Pinpoint the cell where the given text exists, returning its (X, Y) midpoint coordinate. 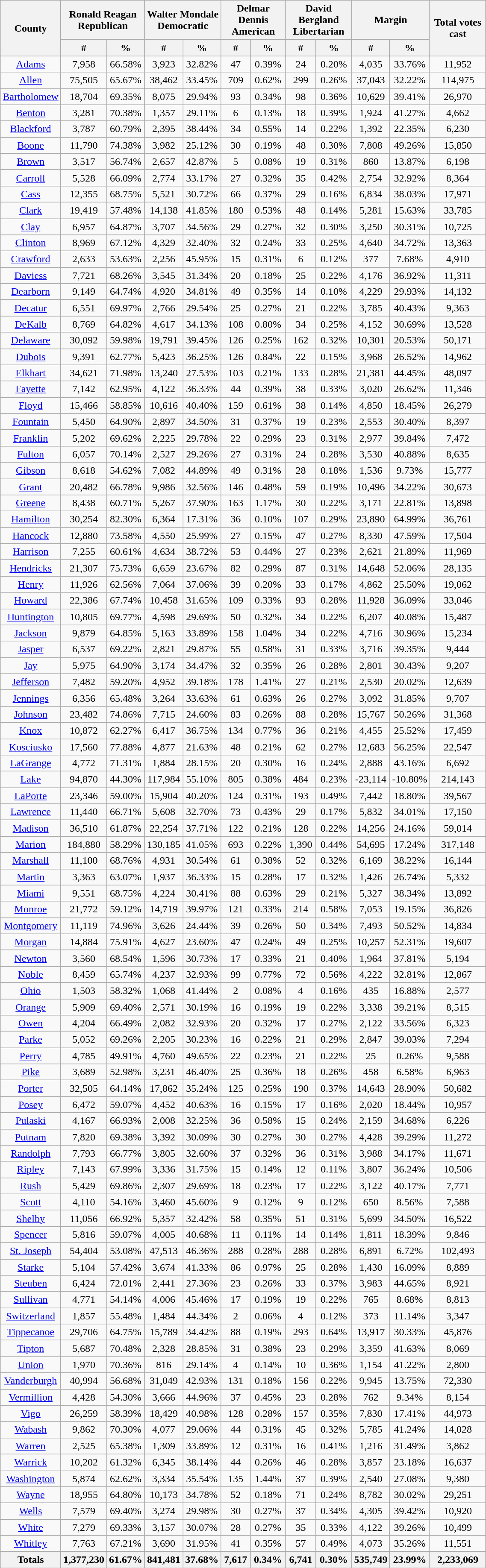
15,789 (164, 1332)
Parke (31, 1040)
6,472 (84, 1105)
61.87% (126, 828)
3,707 (164, 227)
9,207 (458, 665)
Crawford (31, 259)
435 (371, 991)
55.10% (202, 780)
Vanderburgh (31, 1381)
2,328 (164, 1348)
31.34% (202, 275)
3,716 (371, 649)
5,163 (164, 633)
70.30% (126, 1430)
1,426 (371, 877)
Steuben (31, 1284)
190 (301, 1088)
125 (236, 1088)
69.62% (126, 438)
8,459 (84, 974)
5,528 (84, 178)
3,334 (164, 1478)
5,429 (84, 1186)
Clay (31, 227)
69.33% (126, 1527)
11 (236, 1234)
4,550 (164, 536)
75.91% (126, 942)
0.62% (268, 80)
59.20% (126, 682)
64.99% (409, 519)
64.75% (126, 1332)
5,104 (84, 1267)
71 (301, 1495)
Fountain (31, 422)
8,515 (458, 1007)
11.14% (409, 1316)
30.41% (202, 893)
44.45% (409, 373)
40,994 (84, 1381)
3,092 (371, 698)
8,330 (371, 536)
23.67% (202, 568)
Delaware (31, 340)
16.88% (409, 991)
58.32% (126, 991)
8.68% (409, 1300)
34.81% (202, 292)
66.58% (126, 64)
1,430 (371, 1267)
50,171 (458, 340)
214,143 (458, 780)
16,522 (458, 1218)
122 (236, 828)
30.43% (409, 665)
2,441 (164, 1284)
62.62% (126, 1478)
34.22% (409, 487)
Scott (31, 1202)
10,506 (458, 1169)
9,551 (84, 893)
60.61% (126, 552)
Kosciusko (31, 747)
15,850 (458, 145)
66 (236, 194)
3,785 (371, 308)
458 (371, 1072)
3,171 (371, 503)
66.09% (126, 178)
45.95% (202, 259)
Putnam (31, 1137)
16,144 (458, 861)
32.56% (202, 487)
17.24% (409, 844)
32,505 (84, 1088)
0.61% (268, 405)
30.54% (202, 861)
26,279 (458, 405)
762 (371, 1397)
Brown (31, 161)
10,957 (458, 1105)
34.01% (409, 812)
13.87% (409, 161)
Jay (31, 665)
5,874 (84, 1478)
9,363 (458, 308)
293 (301, 1332)
45.46% (202, 1300)
Warrick (31, 1462)
18,429 (164, 1413)
29.54% (202, 308)
33.17% (202, 178)
39.41% (409, 97)
44.34% (202, 1316)
6,226 (458, 1121)
10,805 (84, 617)
8,397 (458, 422)
11,926 (84, 584)
39.26% (409, 1527)
Johnson (31, 714)
17,560 (84, 747)
41.27% (409, 113)
29.87% (202, 649)
57.48% (126, 210)
5,327 (371, 893)
2,657 (164, 161)
45.60% (202, 1202)
10,257 (371, 942)
62.95% (126, 389)
4,452 (164, 1105)
33,785 (458, 210)
4,224 (164, 893)
10,173 (164, 1495)
6,551 (84, 308)
72.01% (126, 1284)
Jackson (31, 633)
7,617 (236, 1560)
18.44% (409, 1105)
99 (236, 974)
61.32% (126, 1462)
6,169 (371, 861)
130,185 (164, 844)
2,774 (164, 178)
Monroe (31, 909)
60.79% (126, 129)
7,579 (84, 1511)
58 (236, 1218)
4,910 (458, 259)
Walter MondaleDemocratic (183, 20)
9,380 (458, 1478)
5,052 (84, 1040)
163 (236, 503)
13,917 (371, 1332)
38.03% (409, 194)
68.26% (126, 275)
51 (301, 1218)
36.25% (202, 357)
7,279 (84, 1527)
7,721 (84, 275)
36.75% (202, 730)
64.74% (126, 292)
7,763 (84, 1544)
124 (236, 796)
53 (236, 552)
73 (236, 812)
57.42% (126, 1267)
34.72% (409, 243)
7,053 (371, 909)
17,862 (164, 1088)
3,264 (164, 698)
56.74% (126, 161)
Howard (31, 601)
6,537 (84, 649)
3,690 (164, 1544)
46.36% (202, 1251)
6,364 (164, 519)
Wayne (31, 1495)
184,880 (84, 844)
0.06% (268, 1316)
2,847 (371, 1040)
Decatur (31, 308)
7,830 (371, 1413)
Franklin (31, 438)
27.08% (409, 1478)
41.85% (202, 210)
28,135 (458, 568)
75.73% (126, 568)
56.68% (126, 1381)
373 (371, 1316)
Huntington (31, 617)
82.30% (126, 519)
41.22% (409, 1365)
18.39% (409, 1234)
70.14% (126, 454)
9,846 (458, 1234)
Starke (31, 1267)
4,455 (371, 730)
6,692 (458, 763)
7,715 (164, 714)
34.78% (202, 1495)
5,699 (371, 1218)
Knox (31, 730)
Cass (31, 194)
Rush (31, 1186)
26,259 (84, 1413)
38.22% (409, 861)
3,923 (164, 64)
3,250 (371, 227)
6,424 (84, 1284)
Daviess (31, 275)
Tippecanoe (31, 1332)
0.64% (334, 1332)
18,704 (84, 97)
30.73% (202, 958)
29,251 (458, 1495)
17,459 (458, 730)
32.82% (202, 64)
3,805 (164, 1153)
5,785 (371, 1430)
23,346 (84, 796)
6.72% (409, 1251)
30,254 (84, 519)
70.38% (126, 113)
2,205 (164, 1040)
3,274 (164, 1511)
1,811 (371, 1234)
2,754 (371, 178)
44.96% (202, 1397)
860 (371, 161)
33.63% (202, 698)
14,884 (84, 942)
58.85% (126, 405)
Fayette (31, 389)
5,332 (458, 877)
31.85% (409, 698)
73.58% (126, 536)
41.24% (409, 1430)
74.96% (126, 926)
28.90% (409, 1088)
14,719 (164, 909)
27.53% (202, 373)
34.13% (202, 324)
133 (301, 373)
Hancock (31, 536)
Warren (31, 1446)
Grant (31, 487)
44.30% (126, 780)
3,968 (371, 357)
Tipton (31, 1348)
4,598 (164, 617)
1,309 (164, 1446)
3,530 (371, 454)
45,876 (458, 1332)
2,897 (164, 422)
30.09% (202, 1137)
30.96% (409, 633)
317,148 (458, 844)
Ronald ReaganRepublican (103, 20)
11,440 (84, 812)
3,338 (371, 1007)
Totals (31, 1560)
108 (236, 324)
Ohio (31, 991)
3,122 (371, 1186)
4,716 (371, 633)
4,931 (164, 861)
25.50% (409, 584)
Morgan (31, 942)
64.14% (126, 1088)
4,035 (371, 64)
40.08% (409, 617)
3,983 (371, 1284)
2,633 (84, 259)
41 (236, 1544)
32.60% (202, 1153)
Sullivan (31, 1300)
57 (301, 1544)
14,138 (164, 210)
3,988 (371, 1153)
2,122 (371, 1023)
3,626 (164, 926)
19.15% (409, 909)
6,659 (164, 568)
1,924 (371, 113)
38.44% (202, 129)
5,423 (164, 357)
6.58% (409, 1072)
40.63% (202, 1105)
816 (164, 1365)
63.07% (126, 877)
35.54% (202, 1478)
37.68% (202, 1560)
13.75% (409, 1381)
32.92% (409, 178)
54,404 (84, 1251)
23.99% (409, 1560)
29.78% (202, 438)
30.69% (409, 324)
36,826 (458, 909)
62.56% (126, 584)
4,204 (84, 1023)
29,706 (84, 1332)
9,879 (84, 633)
5,521 (164, 194)
31,368 (458, 714)
4,006 (164, 1300)
9,149 (84, 292)
41.33% (202, 1267)
Montgomery (31, 926)
158 (236, 633)
25.12% (202, 145)
2,233,069 (458, 1560)
71.98% (126, 373)
1,596 (164, 958)
4,850 (371, 405)
1,357 (164, 113)
24.16% (409, 828)
34.42% (202, 1332)
55 (236, 649)
14,648 (371, 568)
36.09% (409, 601)
3,560 (84, 958)
65.48% (126, 698)
17.31% (202, 519)
LaGrange (31, 763)
102,493 (458, 1251)
Marshall (31, 861)
98 (301, 97)
Marion (31, 844)
Floyd (31, 405)
35.24% (202, 1088)
10,496 (371, 487)
2,621 (371, 552)
18.45% (409, 405)
Dubois (31, 357)
23,890 (371, 519)
1,970 (84, 1365)
46 (301, 1462)
16,637 (458, 1462)
37.90% (202, 503)
39.35% (409, 649)
22.35% (409, 129)
36.24% (409, 1169)
30,673 (458, 487)
19,607 (458, 942)
8,782 (371, 1495)
40.20% (202, 796)
Posey (31, 1105)
22,547 (458, 747)
Jefferson (31, 682)
4,785 (84, 1056)
5,687 (84, 1348)
29.06% (202, 1430)
Delmar DennisAmerican (253, 20)
7,820 (84, 1137)
5,202 (84, 438)
14,962 (458, 357)
23.18% (409, 1462)
16.09% (409, 1267)
61.67% (126, 1560)
24.60% (202, 714)
62 (301, 747)
Henry (31, 584)
69.86% (126, 1186)
86 (236, 1267)
33.56% (409, 1023)
2,577 (458, 991)
0.43% (268, 812)
64.80% (126, 1495)
65.74% (126, 974)
Vigo (31, 1413)
6,834 (371, 194)
39.21% (409, 1007)
6,345 (164, 1462)
14,132 (458, 292)
7,294 (458, 1040)
8.56% (409, 1202)
30.02% (409, 1495)
5,357 (164, 1218)
693 (236, 844)
4,640 (371, 243)
131 (236, 1381)
66.49% (126, 1023)
31.95% (202, 1544)
5,450 (84, 422)
59.00% (126, 796)
83 (236, 714)
3,517 (84, 161)
28.85% (202, 1348)
Randolph (31, 1153)
38.14% (202, 1462)
146 (236, 487)
1.44% (268, 1478)
30.40% (409, 422)
8,069 (458, 1348)
12,639 (458, 682)
36,761 (458, 519)
33.45% (202, 80)
0.41% (334, 1446)
54.16% (126, 1202)
0.56% (334, 974)
23,482 (84, 714)
Margin (391, 20)
Whitley (31, 1544)
5,909 (84, 1007)
Adams (31, 64)
Dearborn (31, 292)
1,068 (164, 991)
29.11% (202, 113)
3,359 (371, 1348)
39.03% (409, 1040)
12,880 (84, 536)
0.55% (268, 129)
50,682 (458, 1088)
4,167 (84, 1121)
1,390 (301, 844)
Elkhart (31, 373)
6,207 (371, 617)
7,064 (164, 584)
13,528 (458, 324)
28.15% (202, 763)
38.34% (409, 893)
7,143 (84, 1169)
10,872 (84, 730)
77.88% (126, 747)
59,014 (458, 828)
2,159 (371, 1121)
34,621 (84, 373)
25.52% (409, 730)
9,945 (371, 1381)
37.06% (202, 584)
5,267 (164, 503)
66.93% (126, 1121)
1,964 (371, 958)
11,928 (371, 601)
64.87% (126, 227)
30.33% (409, 1332)
68.76% (126, 861)
26.62% (409, 389)
2,008 (164, 1121)
841,481 (164, 1560)
4,329 (164, 243)
43.16% (409, 763)
Orange (31, 1007)
1,154 (371, 1365)
1,392 (371, 129)
Pulaski (31, 1121)
52.31% (409, 942)
7,482 (84, 682)
30,092 (84, 340)
7,958 (84, 64)
4,771 (84, 1300)
17,504 (458, 536)
Wabash (31, 1430)
71.31% (126, 763)
0.40% (334, 958)
Clark (31, 210)
29.14% (202, 1365)
0.45% (268, 1397)
County (31, 28)
34.56% (202, 227)
9,986 (164, 487)
20.53% (409, 340)
3,157 (164, 1527)
Allen (31, 80)
19,419 (84, 210)
12,867 (458, 974)
7,588 (458, 1202)
30.19% (202, 1007)
0.48% (268, 487)
Carroll (31, 178)
50.52% (409, 926)
10,629 (371, 97)
0.13% (268, 113)
4,110 (84, 1202)
14,643 (371, 1088)
David BerglandLibertarian (319, 20)
Martin (31, 877)
14,834 (458, 926)
Fulton (31, 454)
94,870 (84, 780)
21,307 (84, 568)
48,097 (458, 373)
10,725 (458, 227)
34.47% (202, 665)
Switzerland (31, 1316)
Owen (31, 1023)
32.40% (202, 243)
117,984 (164, 780)
Union (31, 1365)
1,216 (371, 1446)
5,975 (84, 665)
14,028 (458, 1430)
6,963 (458, 1072)
4,152 (371, 324)
19,062 (458, 584)
4,634 (164, 552)
13,240 (164, 373)
7,255 (84, 552)
21,772 (84, 909)
535,749 (371, 1560)
67.99% (126, 1169)
4,229 (371, 292)
39.45% (202, 340)
8,969 (84, 243)
54,695 (371, 844)
64.85% (126, 633)
2,395 (164, 129)
7,808 (371, 145)
Lake (31, 780)
15,777 (458, 470)
21.89% (409, 552)
St. Joseph (31, 1251)
12,355 (84, 194)
22,386 (84, 601)
15,466 (84, 405)
162 (301, 340)
37,043 (371, 80)
1.17% (268, 503)
40.88% (409, 454)
156 (301, 1381)
11,969 (458, 552)
69.22% (126, 649)
42.87% (202, 161)
Newton (31, 958)
10,616 (164, 405)
109 (236, 601)
2,801 (371, 665)
75,505 (84, 80)
6,198 (458, 161)
20.02% (409, 682)
30.23% (202, 1040)
39.29% (409, 1137)
10,499 (458, 1527)
14,256 (371, 828)
4,862 (371, 584)
3,666 (164, 1397)
74.86% (126, 714)
Miami (31, 893)
40.68% (202, 1234)
20,482 (84, 487)
56.25% (409, 747)
5,832 (371, 812)
54.30% (126, 1397)
1,884 (164, 763)
2,525 (84, 1446)
2,307 (164, 1186)
0.84% (268, 357)
41.63% (409, 1348)
11,311 (458, 275)
4,877 (164, 747)
29.98% (202, 1511)
29.93% (409, 292)
69.35% (126, 97)
9,707 (458, 698)
Washington (31, 1478)
0.53% (268, 210)
178 (236, 682)
Madison (31, 828)
69.38% (126, 1137)
39.42% (409, 1511)
25.99% (202, 536)
11,551 (458, 1544)
7.68% (409, 259)
4,005 (164, 1234)
41.44% (202, 991)
53.08% (126, 1251)
36.92% (409, 275)
31,049 (164, 1381)
2,530 (371, 682)
157 (301, 1413)
27.36% (202, 1284)
193 (301, 796)
47.59% (409, 536)
59.12% (126, 909)
49.65% (202, 1056)
66.78% (126, 487)
Hendricks (31, 568)
7,142 (84, 389)
13,892 (458, 893)
10 (301, 1365)
11,952 (458, 64)
LaPorte (31, 796)
2,821 (164, 649)
4,952 (164, 682)
2,888 (371, 763)
30.72% (202, 194)
2,571 (164, 1007)
49.26% (409, 145)
32.70% (202, 812)
37.71% (202, 828)
82 (236, 568)
66.71% (126, 812)
6,057 (84, 454)
2,527 (164, 454)
87 (301, 568)
4,305 (371, 1511)
3,231 (164, 1072)
8,921 (458, 1284)
134 (236, 730)
15.63% (409, 210)
35.26% (409, 1544)
72 (301, 974)
4,176 (371, 275)
1.41% (268, 682)
3,787 (84, 129)
3,281 (84, 113)
1,857 (84, 1316)
3,674 (164, 1267)
805 (236, 780)
Benton (31, 113)
29.94% (202, 97)
8,769 (84, 324)
3,460 (164, 1202)
23.60% (202, 942)
70.48% (126, 1348)
2,082 (164, 1023)
33,046 (458, 601)
7,082 (164, 470)
5,608 (164, 812)
11,056 (84, 1218)
15,487 (458, 617)
0.80% (268, 324)
709 (236, 80)
3,807 (371, 1169)
30.07% (202, 1527)
9,588 (458, 1056)
31.75% (202, 1169)
40.43% (409, 308)
30.31% (409, 227)
Wells (31, 1511)
4,617 (164, 324)
2,553 (371, 422)
9.73% (409, 470)
32.81% (409, 974)
5,281 (371, 210)
1.04% (268, 633)
55.48% (126, 1316)
50.26% (409, 714)
69.26% (126, 1040)
9,862 (84, 1430)
62.27% (126, 730)
103 (236, 373)
8,635 (458, 454)
2,800 (458, 1365)
4,237 (164, 974)
7,793 (84, 1153)
107 (301, 519)
11,119 (84, 926)
22,254 (164, 828)
6,891 (371, 1251)
Ripley (31, 1169)
58.29% (126, 844)
5,194 (458, 958)
5,816 (84, 1234)
4,077 (164, 1430)
72,330 (458, 1381)
11,100 (84, 861)
114,975 (458, 80)
44.65% (409, 1284)
8,364 (458, 178)
59 (301, 487)
10,301 (371, 340)
47,513 (164, 1251)
2,225 (164, 438)
1,937 (164, 877)
2,020 (371, 1105)
3,857 (371, 1462)
10,202 (84, 1462)
135 (236, 1478)
8,075 (164, 97)
41.05% (202, 844)
13,363 (458, 243)
Bartholomew (31, 97)
31.65% (202, 601)
Jennings (31, 698)
Harrison (31, 552)
4,662 (458, 113)
7,771 (458, 1186)
69.77% (126, 617)
15,767 (371, 714)
3,392 (164, 1137)
Pike (31, 1072)
11,671 (458, 1153)
Perry (31, 1056)
17,971 (458, 194)
65.38% (126, 1446)
2,256 (164, 259)
Clinton (31, 243)
62.77% (126, 357)
60.71% (126, 503)
6,957 (84, 227)
180 (236, 210)
66.92% (126, 1218)
484 (301, 780)
DeKalb (31, 324)
3,982 (164, 145)
34.68% (409, 1121)
13,898 (458, 503)
33.76% (409, 64)
214 (301, 909)
Vermillion (31, 1397)
74.38% (126, 145)
Noble (31, 974)
68.54% (126, 958)
67.74% (126, 601)
3,020 (371, 389)
44,973 (458, 1413)
54.14% (126, 1300)
6,356 (84, 698)
8,813 (458, 1300)
39.84% (409, 438)
12,683 (371, 747)
1,484 (164, 1316)
9,391 (84, 357)
65.67% (126, 80)
Spencer (31, 1234)
159 (236, 405)
1,377,230 (84, 1560)
66.77% (126, 1153)
Shelby (31, 1218)
15,904 (164, 796)
White (31, 1527)
52.06% (409, 568)
2,977 (371, 438)
15,234 (458, 633)
4,772 (84, 763)
4,222 (371, 974)
Blackford (31, 129)
121 (236, 909)
3,336 (164, 1169)
8,154 (458, 1397)
11,272 (458, 1137)
Total votes cast (458, 28)
Jasper (31, 649)
34.17% (409, 1153)
2,540 (371, 1478)
3,363 (84, 877)
18.80% (409, 796)
18,955 (84, 1495)
1,536 (371, 470)
3,689 (84, 1072)
377 (371, 259)
8,889 (458, 1267)
38,462 (164, 80)
46.40% (202, 1072)
4,760 (164, 1056)
49.91% (126, 1056)
5 (236, 161)
650 (371, 1202)
11,790 (84, 145)
26.74% (409, 877)
54.62% (126, 470)
9.34% (409, 1397)
6,741 (301, 1560)
64.82% (126, 324)
Greene (31, 503)
3,862 (458, 1446)
53.63% (126, 259)
21.63% (202, 747)
31.49% (409, 1446)
36,510 (84, 828)
Lawrence (31, 812)
39.97% (202, 909)
765 (371, 1300)
6,323 (458, 1023)
40.17% (409, 1186)
3,174 (164, 665)
7,472 (458, 438)
45 (301, 1430)
19,791 (164, 340)
Hamilton (31, 519)
38.72% (202, 552)
6,417 (164, 730)
26.52% (409, 357)
10,458 (164, 601)
Boone (31, 145)
24.44% (202, 926)
17,150 (458, 812)
22.81% (409, 503)
0.97% (268, 1267)
4,920 (164, 292)
8,438 (84, 503)
44.89% (202, 470)
7,493 (371, 926)
6,230 (458, 129)
9,444 (458, 649)
-23,114 (371, 780)
37.81% (409, 958)
39.18% (202, 682)
11,346 (458, 389)
3,545 (164, 275)
40.40% (202, 405)
67.21% (126, 1544)
4,073 (371, 1544)
26,970 (458, 97)
32.22% (409, 80)
52.98% (126, 1072)
1,503 (84, 991)
70.36% (126, 1365)
59.98% (126, 340)
21,381 (371, 373)
7,442 (371, 796)
Porter (31, 1088)
0.42% (334, 178)
-10.80% (409, 780)
40.98% (202, 1413)
2,766 (164, 308)
42.93% (202, 1381)
69.97% (126, 308)
4,627 (164, 942)
67.12% (126, 243)
32.42% (202, 1218)
Gibson (31, 470)
17.41% (409, 1413)
32.25% (202, 1121)
10,920 (458, 1511)
299 (301, 80)
39,567 (458, 796)
29.26% (202, 454)
8,618 (84, 470)
58.39% (126, 1413)
3,347 (458, 1316)
